Pinpoint the cell where the given text exists, returning its (x, y) midpoint coordinate. 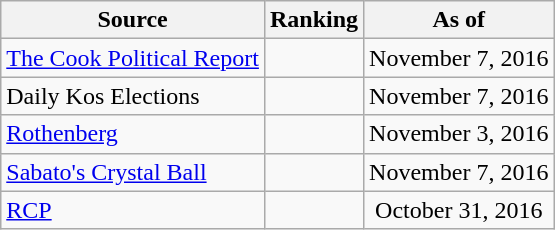
RCP (133, 210)
Source (133, 20)
October 31, 2016 (459, 210)
Sabato's Crystal Ball (133, 172)
November 3, 2016 (459, 134)
Ranking (314, 20)
Daily Kos Elections (133, 96)
As of (459, 20)
The Cook Political Report (133, 58)
Rothenberg (133, 134)
